Return (X, Y) of the center of cell containing provided text 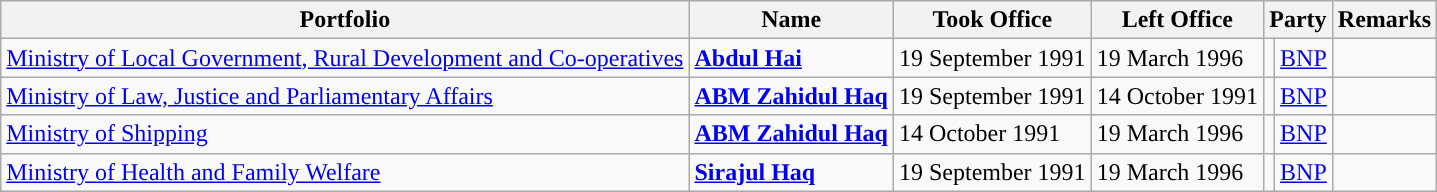
Ministry of Law, Justice and Parliamentary Affairs (345, 96)
Ministry of Health and Family Welfare (345, 172)
Left Office (1177, 20)
Took Office (992, 20)
Name (791, 20)
Remarks (1384, 20)
Abdul Hai (791, 58)
Portfolio (345, 20)
Sirajul Haq (791, 172)
Ministry of Shipping (345, 134)
Ministry of Local Government, Rural Development and Co-operatives (345, 58)
Party (1298, 20)
